From the cell containing the given text, extract its center point as [x, y] coordinate. 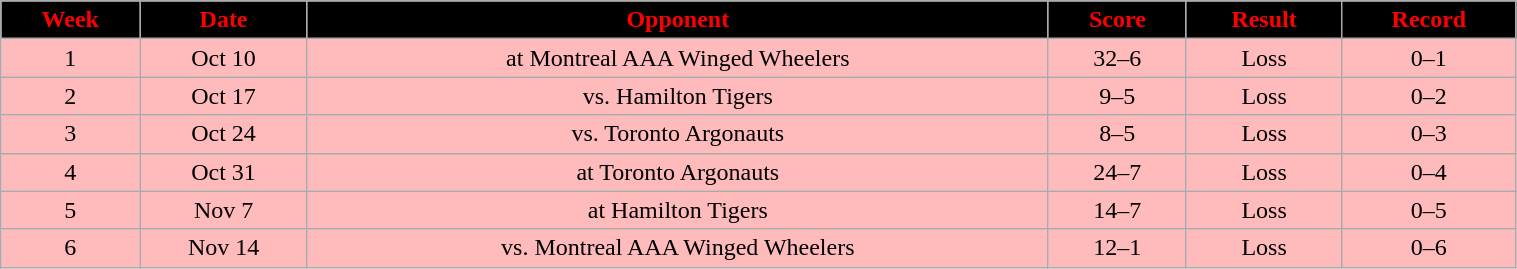
14–7 [1117, 210]
3 [70, 134]
Oct 31 [224, 172]
4 [70, 172]
6 [70, 248]
9–5 [1117, 96]
12–1 [1117, 248]
vs. Toronto Argonauts [678, 134]
Oct 24 [224, 134]
Oct 10 [224, 58]
5 [70, 210]
0–2 [1429, 96]
vs. Hamilton Tigers [678, 96]
at Hamilton Tigers [678, 210]
at Toronto Argonauts [678, 172]
Oct 17 [224, 96]
at Montreal AAA Winged Wheelers [678, 58]
0–1 [1429, 58]
0–3 [1429, 134]
24–7 [1117, 172]
Score [1117, 20]
Record [1429, 20]
1 [70, 58]
0–6 [1429, 248]
Nov 14 [224, 248]
32–6 [1117, 58]
Result [1264, 20]
0–5 [1429, 210]
8–5 [1117, 134]
Week [70, 20]
Nov 7 [224, 210]
Date [224, 20]
2 [70, 96]
Opponent [678, 20]
vs. Montreal AAA Winged Wheelers [678, 248]
0–4 [1429, 172]
